Identify which cell holds the provided text, then report its [x, y] central coordinate. 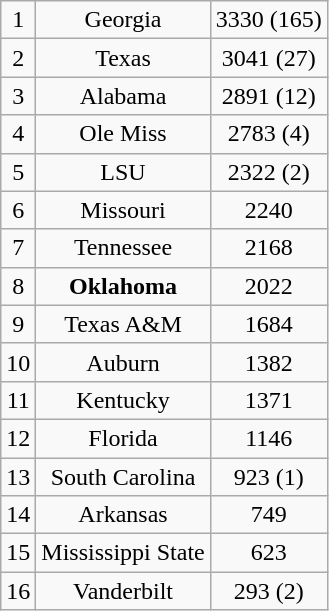
7 [18, 248]
10 [18, 362]
15 [18, 553]
13 [18, 477]
Florida [123, 438]
Oklahoma [123, 286]
Kentucky [123, 400]
2022 [268, 286]
3330 (165) [268, 20]
Alabama [123, 96]
Missouri [123, 210]
South Carolina [123, 477]
1382 [268, 362]
2240 [268, 210]
1684 [268, 324]
2322 (2) [268, 172]
12 [18, 438]
8 [18, 286]
11 [18, 400]
Texas A&M [123, 324]
923 (1) [268, 477]
Ole Miss [123, 134]
2168 [268, 248]
1 [18, 20]
Auburn [123, 362]
2 [18, 58]
Vanderbilt [123, 591]
Tennessee [123, 248]
Mississippi State [123, 553]
3041 (27) [268, 58]
4 [18, 134]
623 [268, 553]
1371 [268, 400]
Georgia [123, 20]
2891 (12) [268, 96]
293 (2) [268, 591]
Arkansas [123, 515]
1146 [268, 438]
LSU [123, 172]
3 [18, 96]
9 [18, 324]
6 [18, 210]
2783 (4) [268, 134]
16 [18, 591]
14 [18, 515]
Texas [123, 58]
749 [268, 515]
5 [18, 172]
